Return the [X, Y] coordinate for the center point of the cell that contains the specified text.  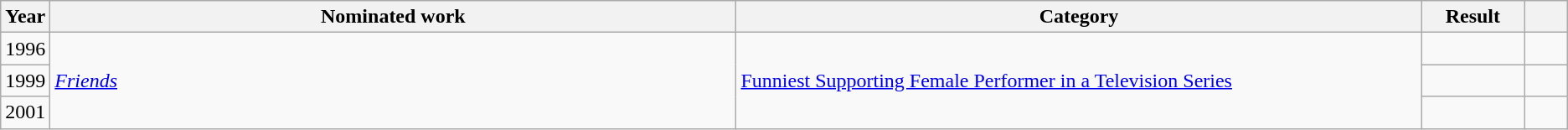
2001 [25, 112]
1996 [25, 49]
Friends [394, 81]
Nominated work [394, 17]
Funniest Supporting Female Performer in a Television Series [1079, 81]
Category [1079, 17]
Result [1473, 17]
Year [25, 17]
1999 [25, 81]
